Detect which cell encompasses the target text, then output its [x, y] center coordinate. 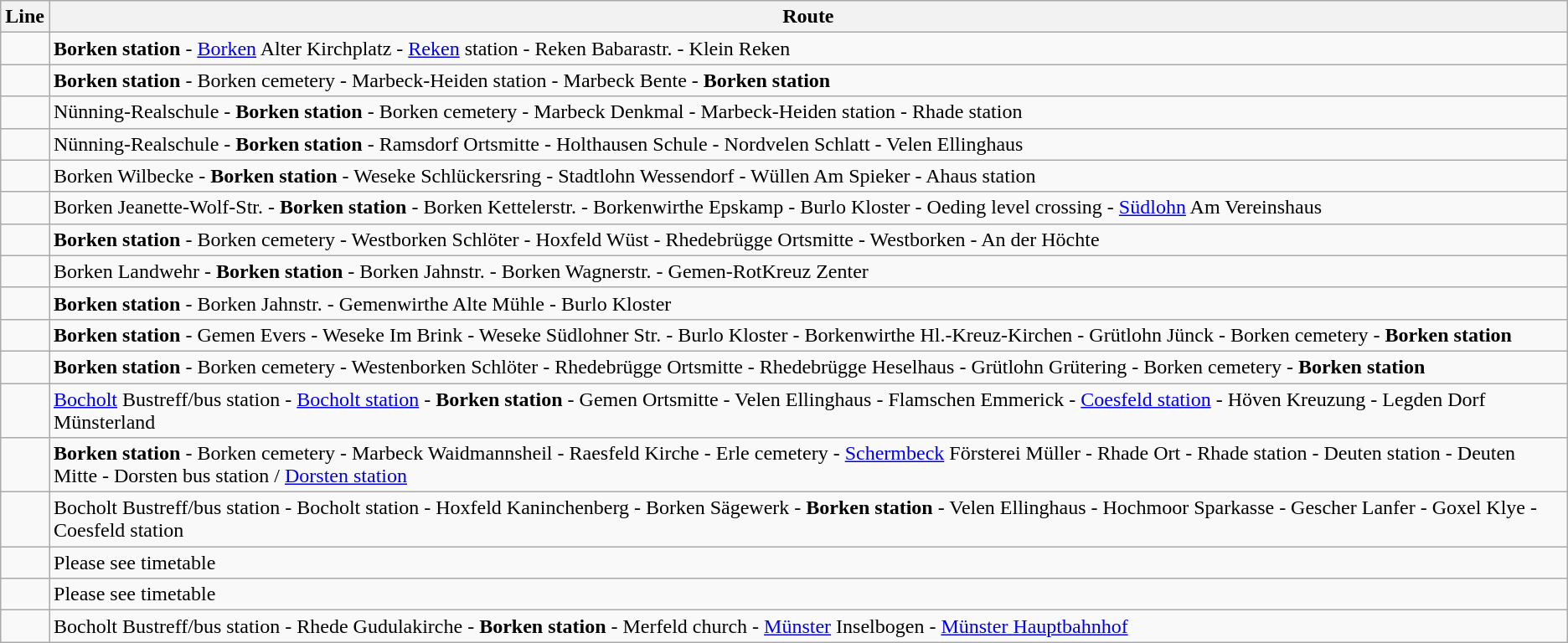
Borken station - Borken cemetery - Westborken Schlöter - Hoxfeld Wüst - Rhedebrügge Ortsmitte - Westborken - An der Höchte [807, 239]
Bocholt Bustreff/bus station - Rhede Gudulakirche - Borken station - Merfeld church - Münster Inselbogen - Münster Hauptbahnhof [807, 626]
Line [25, 17]
Borken Landwehr - Borken station - Borken Jahnstr. - Borken Wagnerstr. - Gemen-RotKreuz Zenter [807, 271]
Nünning-Realschule - Borken station - Ramsdorf Ortsmitte - Holthausen Schule - Nordvelen Schlatt - Velen Ellinghaus [807, 144]
Route [807, 17]
Borken station - Borken cemetery - Marbeck-Heiden station - Marbeck Bente - Borken station [807, 80]
Borken Wilbecke - Borken station - Weseke Schlückersring - Stadtlohn Wessendorf - Wüllen Am Spieker - Ahaus station [807, 176]
Nünning-Realschule - Borken station - Borken cemetery - Marbeck Denkmal - Marbeck-Heiden station - Rhade station [807, 112]
Borken station - Borken Jahnstr. - Gemenwirthe Alte Mühle - Burlo Kloster [807, 303]
Borken station - Borken Alter Kirchplatz - Reken station - Reken Babarastr. - Klein Reken [807, 49]
